From the cell containing the given text, extract its center point as (x, y) coordinate. 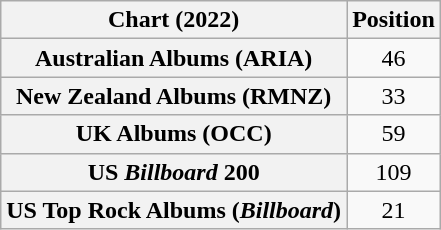
US Billboard 200 (174, 172)
New Zealand Albums (RMNZ) (174, 96)
US Top Rock Albums (Billboard) (174, 210)
UK Albums (OCC) (174, 134)
59 (394, 134)
46 (394, 58)
21 (394, 210)
Chart (2022) (174, 20)
33 (394, 96)
Australian Albums (ARIA) (174, 58)
Position (394, 20)
109 (394, 172)
